Extract the [x, y] coordinate from the center of the cell holding the provided text.  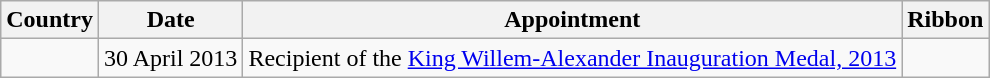
Date [170, 20]
Appointment [572, 20]
Ribbon [946, 20]
Recipient of the King Willem-Alexander Inauguration Medal, 2013 [572, 58]
30 April 2013 [170, 58]
Country [50, 20]
